Scan for the cell matching the given text and deliver its [x, y] coordinate at center. 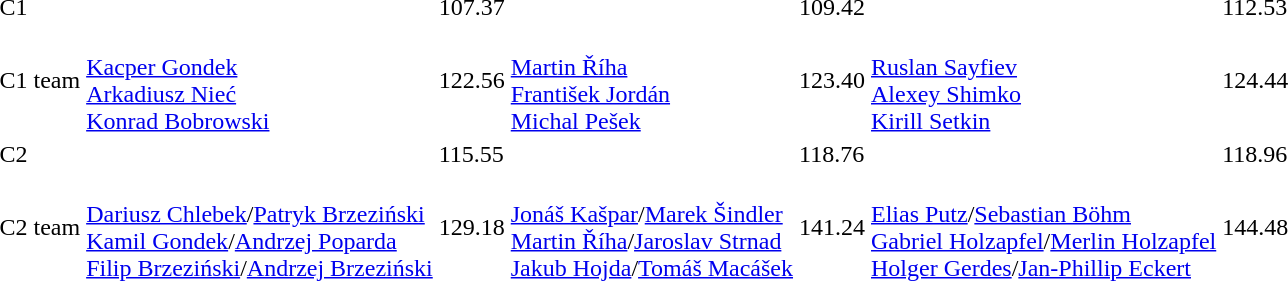
118.76 [832, 154]
Ruslan SayfievAlexey ShimkoKirill Setkin [1044, 80]
Kacper GondekArkadiusz NiećKonrad Bobrowski [260, 80]
123.40 [832, 80]
Martin ŘíhaFrantišek JordánMichal Pešek [652, 80]
115.55 [472, 154]
122.56 [472, 80]
